Return the [X, Y] coordinate for the center point of the cell that contains the specified text.  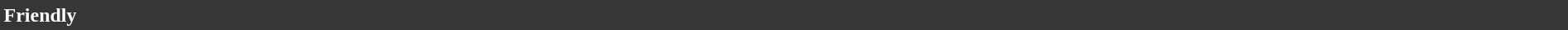
Friendly [784, 15]
